Output the [X, Y] coordinate of the center of the cell containing the given text.  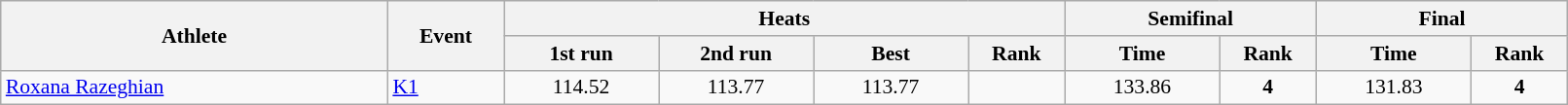
133.86 [1143, 87]
Best [892, 53]
Event [446, 35]
Athlete [195, 35]
Roxana Razeghian [195, 87]
1st run [582, 53]
K1 [446, 87]
114.52 [582, 87]
Semifinal [1190, 18]
Heats [784, 18]
131.83 [1394, 87]
2nd run [736, 53]
Final [1442, 18]
